Find where the given text appears and provide that cell's center as (X, Y) coordinate. 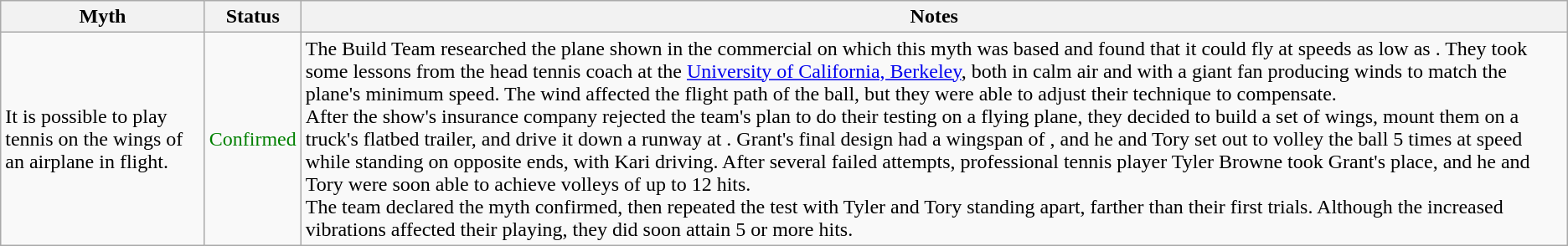
Myth (102, 17)
Notes (934, 17)
It is possible to play tennis on the wings of an airplane in flight. (102, 139)
Status (253, 17)
Confirmed (253, 139)
